Return the (x, y) coordinate for the center point of the cell that contains the specified text.  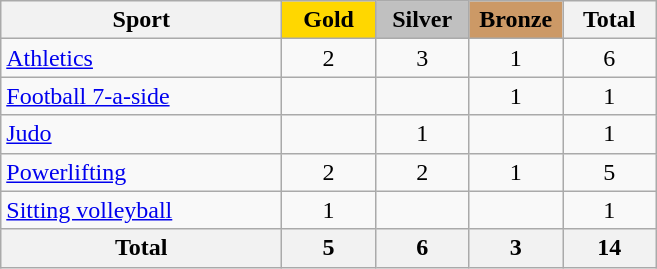
Bronze (516, 20)
Silver (422, 20)
Gold (329, 20)
Sport (142, 20)
Judo (142, 134)
Sitting volleyball (142, 210)
Powerlifting (142, 172)
Athletics (142, 58)
Football 7-a-side (142, 96)
14 (609, 248)
